Extract the (x, y) coordinate from the center of the cell holding the provided text.  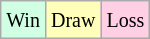
Loss (126, 20)
Win (24, 20)
Draw (72, 20)
